Provide the (x, y) coordinate of the cell's center where the given text is located.  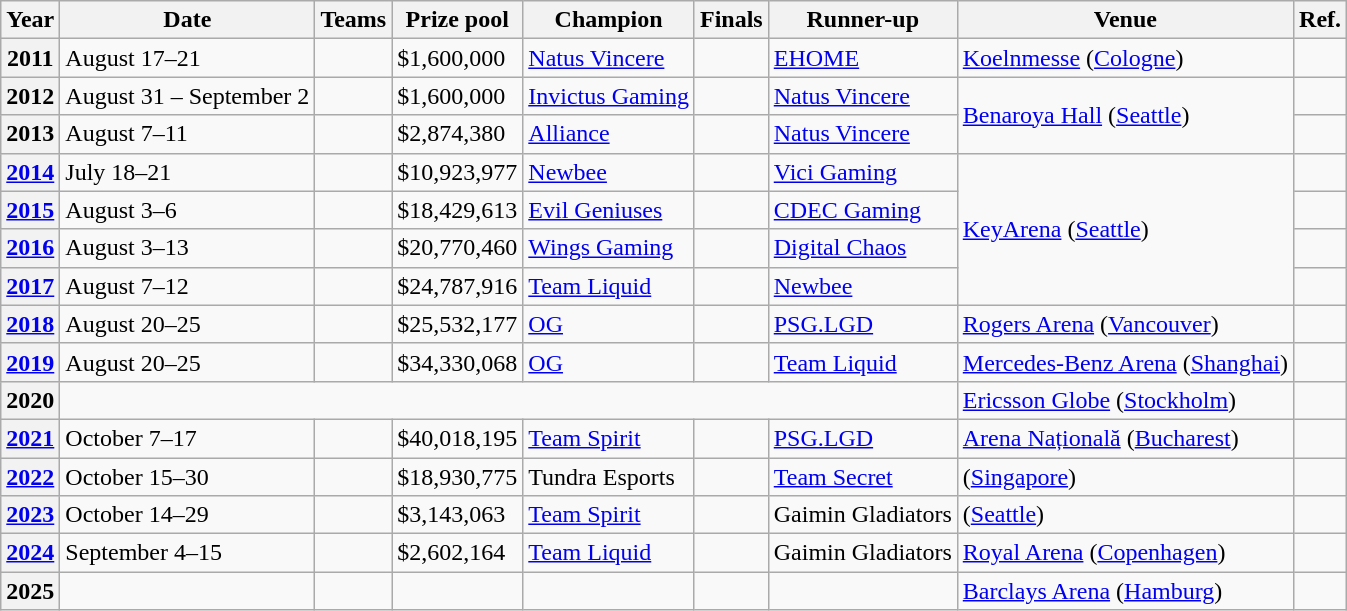
Tundra Esports (609, 477)
Venue (1125, 20)
Alliance (609, 134)
2025 (30, 591)
(Singapore) (1125, 477)
August 3–6 (188, 210)
$3,143,063 (458, 515)
Finals (731, 20)
Barclays Arena (Hamburg) (1125, 591)
Digital Chaos (862, 248)
$24,787,916 (458, 286)
$34,330,068 (458, 362)
October 14–29 (188, 515)
Champion (609, 20)
Ref. (1320, 20)
$40,018,195 (458, 438)
EHOME (862, 58)
September 4–15 (188, 553)
2022 (30, 477)
August 7–12 (188, 286)
2012 (30, 96)
August 3–13 (188, 248)
2017 (30, 286)
August 7–11 (188, 134)
$2,602,164 (458, 553)
October 7–17 (188, 438)
$18,429,613 (458, 210)
Prize pool (458, 20)
Evil Geniuses (609, 210)
2021 (30, 438)
KeyArena (Seattle) (1125, 229)
2013 (30, 134)
Ericsson Globe (Stockholm) (1125, 400)
August 17–21 (188, 58)
Koelnmesse (Cologne) (1125, 58)
Benaroya Hall (Seattle) (1125, 115)
Team Secret (862, 477)
2015 (30, 210)
2024 (30, 553)
(Seattle) (1125, 515)
Invictus Gaming (609, 96)
2023 (30, 515)
2018 (30, 324)
CDEC Gaming (862, 210)
Date (188, 20)
Royal Arena (Copenhagen) (1125, 553)
Rogers Arena (Vancouver) (1125, 324)
$18,930,775 (458, 477)
$2,874,380 (458, 134)
2020 (30, 400)
2016 (30, 248)
Wings Gaming (609, 248)
Mercedes-Benz Arena (Shanghai) (1125, 362)
2014 (30, 172)
$10,923,977 (458, 172)
Vici Gaming (862, 172)
$25,532,177 (458, 324)
October 15–30 (188, 477)
July 18–21 (188, 172)
2011 (30, 58)
Arena Națională (Bucharest) (1125, 438)
August 31 – September 2 (188, 96)
$20,770,460 (458, 248)
Runner-up (862, 20)
Teams (354, 20)
2019 (30, 362)
Year (30, 20)
